Return [X, Y] of the center of cell containing provided text 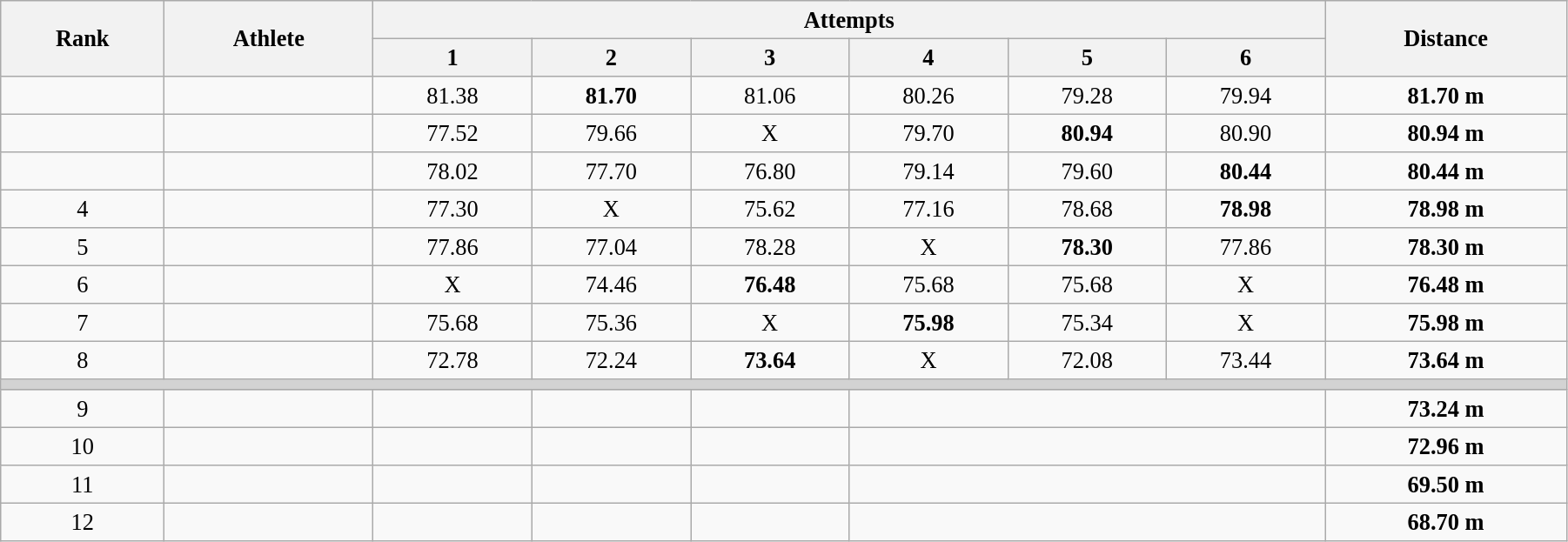
77.52 [452, 133]
80.44 m [1446, 171]
Distance [1446, 38]
75.36 [611, 323]
73.44 [1245, 360]
3 [770, 57]
75.98 m [1446, 323]
76.48 m [1446, 284]
81.70 [611, 95]
68.70 m [1446, 522]
10 [83, 446]
77.16 [928, 209]
81.70 m [1446, 95]
73.64 m [1446, 360]
81.38 [452, 95]
80.44 [1245, 171]
74.46 [611, 284]
Rank [83, 38]
72.24 [611, 360]
76.48 [770, 284]
79.14 [928, 171]
73.24 m [1446, 409]
73.64 [770, 360]
1 [452, 57]
78.28 [770, 247]
81.06 [770, 95]
77.04 [611, 247]
78.68 [1087, 209]
75.62 [770, 209]
76.80 [770, 171]
7 [83, 323]
78.98 [1245, 209]
72.78 [452, 360]
69.50 m [1446, 485]
80.90 [1245, 133]
80.26 [928, 95]
9 [83, 409]
2 [611, 57]
72.96 m [1446, 446]
Athlete [269, 38]
78.30 [1087, 247]
77.30 [452, 209]
78.30 m [1446, 247]
79.60 [1087, 171]
78.98 m [1446, 209]
72.08 [1087, 360]
11 [83, 485]
78.02 [452, 171]
8 [83, 360]
77.70 [611, 171]
80.94 [1087, 133]
80.94 m [1446, 133]
79.28 [1087, 95]
Attempts [849, 19]
79.70 [928, 133]
75.34 [1087, 323]
79.94 [1245, 95]
79.66 [611, 133]
12 [83, 522]
75.98 [928, 323]
